Pinpoint the cell where the given text exists, returning its [x, y] midpoint coordinate. 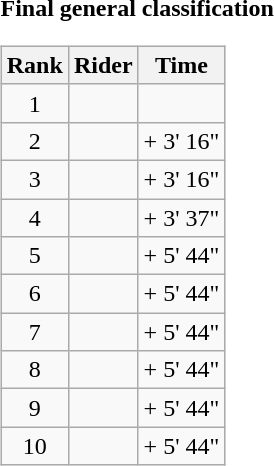
8 [34, 370]
4 [34, 217]
1 [34, 103]
+ 3' 37" [182, 217]
3 [34, 179]
9 [34, 408]
Rider [103, 65]
5 [34, 256]
Rank [34, 65]
10 [34, 446]
Time [182, 65]
2 [34, 141]
6 [34, 294]
7 [34, 332]
